Pinpoint the cell where the given text exists, returning its [X, Y] midpoint coordinate. 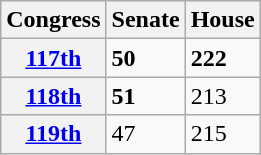
117th [54, 58]
Congress [54, 20]
222 [222, 58]
Senate [146, 20]
House [222, 20]
215 [222, 134]
47 [146, 134]
213 [222, 96]
50 [146, 58]
118th [54, 96]
51 [146, 96]
119th [54, 134]
